Capture the cell that displays the provided text and extract its (X, Y) central coordinate. 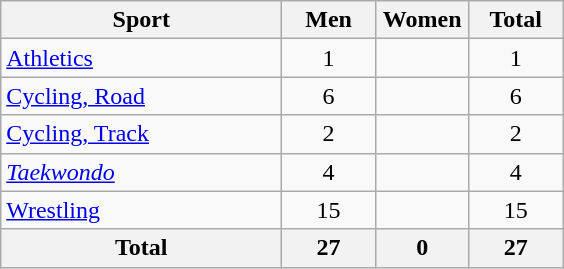
Taekwondo (142, 172)
Athletics (142, 58)
Wrestling (142, 210)
Sport (142, 20)
Cycling, Track (142, 134)
0 (422, 248)
Men (329, 20)
Cycling, Road (142, 96)
Women (422, 20)
